Provide the (X, Y) coordinate of the cell's center where the given text is located.  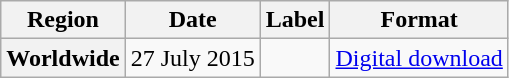
Date (192, 20)
27 July 2015 (192, 58)
Digital download (419, 58)
Format (419, 20)
Region (63, 20)
Label (295, 20)
Worldwide (63, 58)
